Capture the cell that displays the provided text and extract its (x, y) central coordinate. 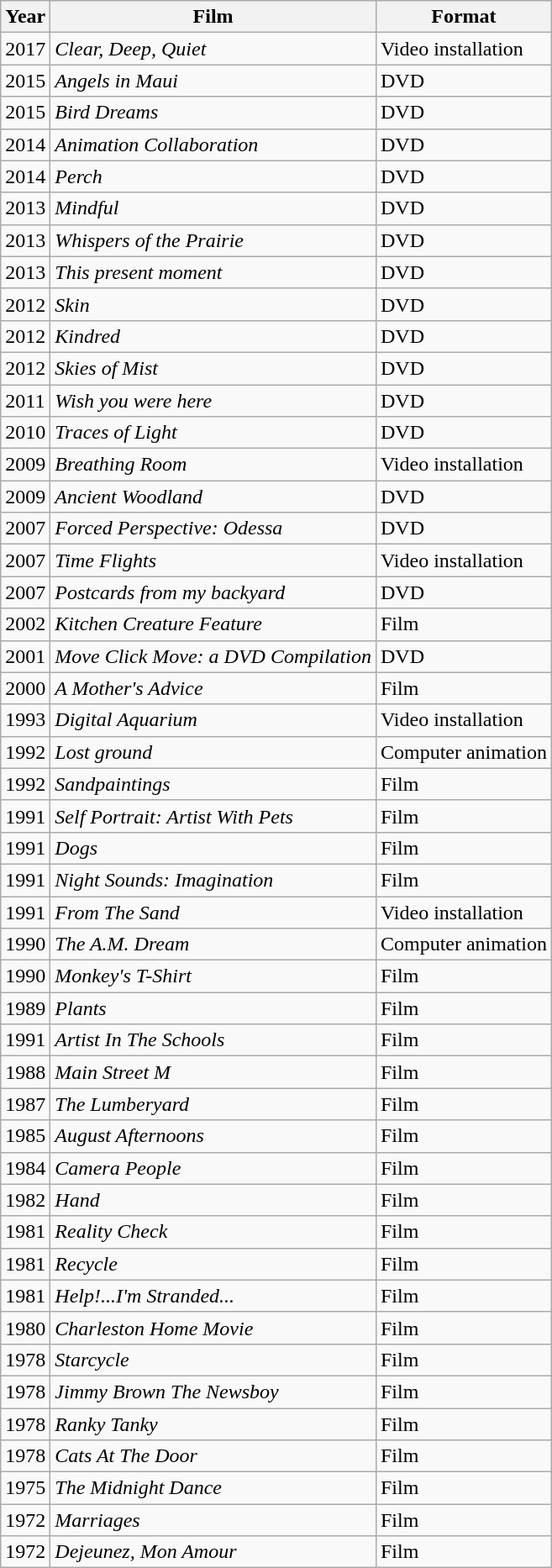
Whispers of the Prairie (213, 240)
Ranky Tanky (213, 1424)
Dogs (213, 848)
This present moment (213, 272)
1984 (25, 1168)
1987 (25, 1104)
Wish you were here (213, 401)
August Afternoons (213, 1136)
A Mother's Advice (213, 688)
Camera People (213, 1168)
Reality Check (213, 1232)
Move Click Move: a DVD Compilation (213, 656)
The Midnight Dance (213, 1488)
2017 (25, 49)
Mindful (213, 208)
Recycle (213, 1264)
2000 (25, 688)
Perch (213, 176)
Kitchen Creature Feature (213, 624)
Starcycle (213, 1360)
Skies of Mist (213, 368)
Bird Dreams (213, 113)
Angels in Maui (213, 81)
Help!...I'm Stranded... (213, 1296)
Main Street M (213, 1072)
Postcards from my backyard (213, 592)
1989 (25, 1008)
Forced Perspective: Odessa (213, 529)
Year (25, 17)
1982 (25, 1200)
Sandpaintings (213, 784)
2011 (25, 401)
Kindred (213, 336)
Lost ground (213, 752)
Night Sounds: Imagination (213, 880)
1993 (25, 720)
1985 (25, 1136)
Breathing Room (213, 465)
2010 (25, 433)
Ancient Woodland (213, 497)
Digital Aquarium (213, 720)
Jimmy Brown The Newsboy (213, 1392)
Animation Collaboration (213, 145)
Hand (213, 1200)
Artist In The Schools (213, 1040)
Format (464, 17)
Clear, Deep, Quiet (213, 49)
Monkey's T-Shirt (213, 976)
2001 (25, 656)
1988 (25, 1072)
Cats At The Door (213, 1456)
Dejeunez, Mon Amour (213, 1552)
The A.M. Dream (213, 944)
2002 (25, 624)
Skin (213, 304)
Traces of Light (213, 433)
1980 (25, 1328)
Time Flights (213, 560)
1975 (25, 1488)
Charleston Home Movie (213, 1328)
The Lumberyard (213, 1104)
Plants (213, 1008)
Self Portrait: Artist With Pets (213, 816)
From The Sand (213, 912)
Marriages (213, 1520)
